For the text-containing cell, return its midpoint in (x, y) coordinate format. 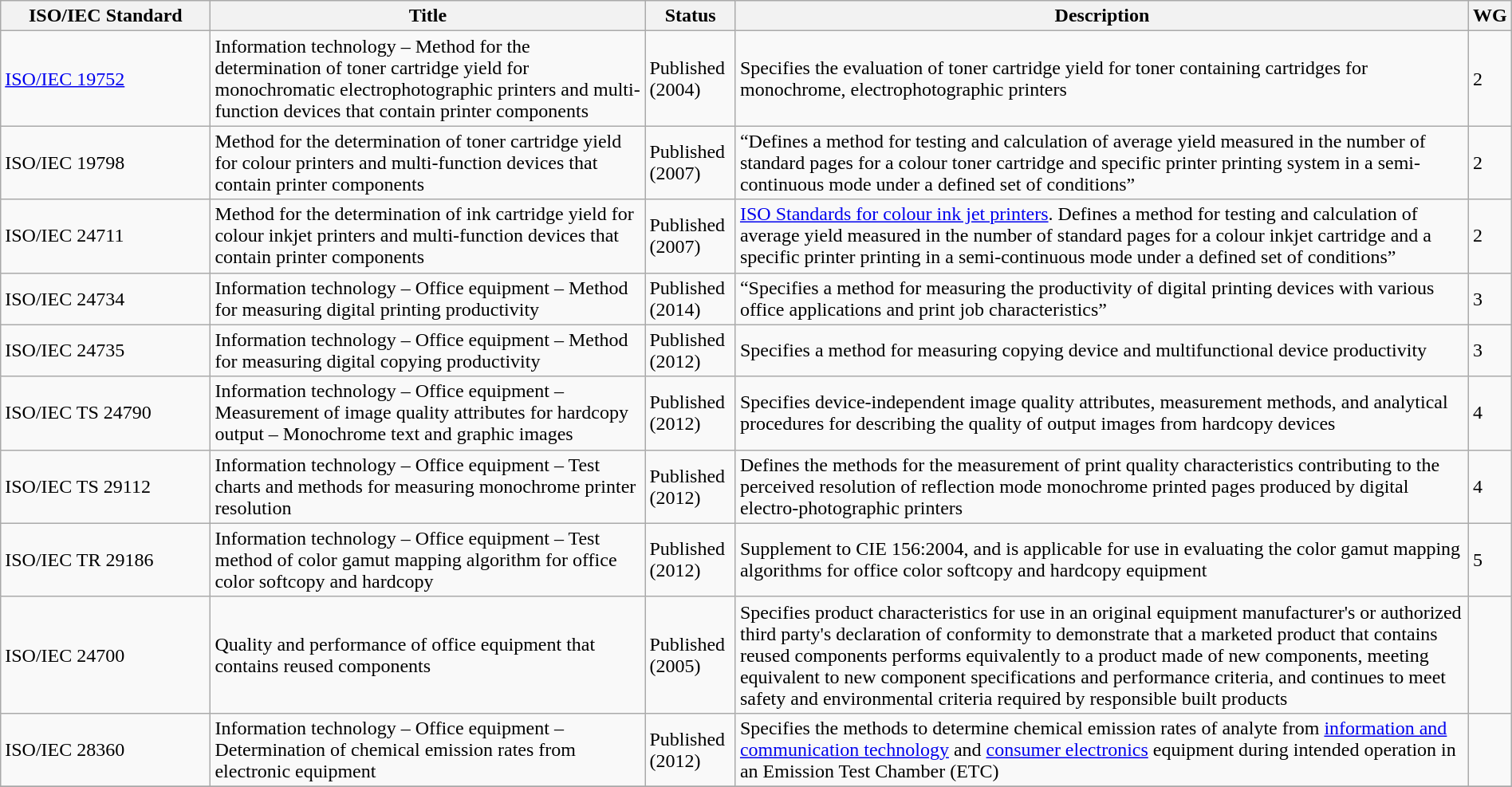
ISO/IEC 24711 (105, 236)
ISO/IEC 24735 (105, 351)
Information technology – Office equipment – Test charts and methods for measuring monochrome printer resolution (427, 486)
Status (691, 16)
Information technology – Office equipment – Test method of color gamut mapping algorithm for office color softcopy and hardcopy (427, 560)
Published (2014) (691, 298)
Information technology – Office equipment – Determination of chemical emission rates from electronic equipment (427, 750)
ISO/IEC 28360 (105, 750)
“Specifies a method for measuring the productivity of digital printing devices with various office applications and print job characteristics” (1102, 298)
ISO/IEC 19798 (105, 163)
Title (427, 16)
ISO/IEC 19752 (105, 78)
Quality and performance of office equipment that contains reused components (427, 655)
Published (2005) (691, 655)
Specifies a method for measuring copying device and multifunctional device productivity (1102, 351)
WG (1490, 16)
Information technology – Office equipment – Method for measuring digital printing productivity (427, 298)
ISO/IEC TS 29112 (105, 486)
ISO/IEC TS 24790 (105, 413)
ISO/IEC TR 29186 (105, 560)
5 (1490, 560)
ISO/IEC 24734 (105, 298)
Method for the determination of ink cartridge yield for colour inkjet printers and multi-function devices that contain printer components (427, 236)
Description (1102, 16)
Published (2004) (691, 78)
Information technology – Office equipment – Method for measuring digital copying productivity (427, 351)
Information technology – Office equipment – Measurement of image quality attributes for hardcopy output – Monochrome text and graphic images (427, 413)
Specifies the evaluation of toner cartridge yield for toner containing cartridges for monochrome, electrophotographic printers (1102, 78)
ISO/IEC Standard (105, 16)
Method for the determination of toner cartridge yield for colour printers and multi-function devices that contain printer components (427, 163)
ISO/IEC 24700 (105, 655)
